Determine the [X, Y] coordinate at the center of the cell enclosing the given text.  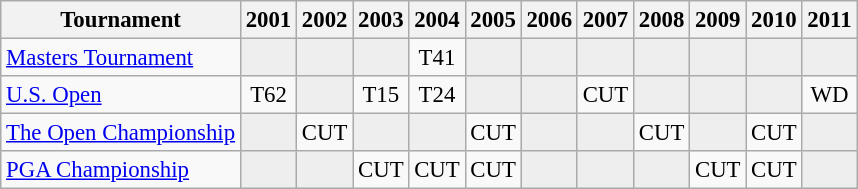
2010 [774, 20]
2003 [381, 20]
2004 [437, 20]
T62 [268, 95]
2008 [661, 20]
Masters Tournament [121, 58]
2005 [493, 20]
T24 [437, 95]
2011 [830, 20]
T15 [381, 95]
2007 [605, 20]
PGA Championship [121, 170]
2009 [718, 20]
2002 [325, 20]
U.S. Open [121, 95]
The Open Championship [121, 133]
T41 [437, 58]
WD [830, 95]
Tournament [121, 20]
2001 [268, 20]
2006 [549, 20]
